Locate the cell with the specified text and output its (x, y) center coordinate. 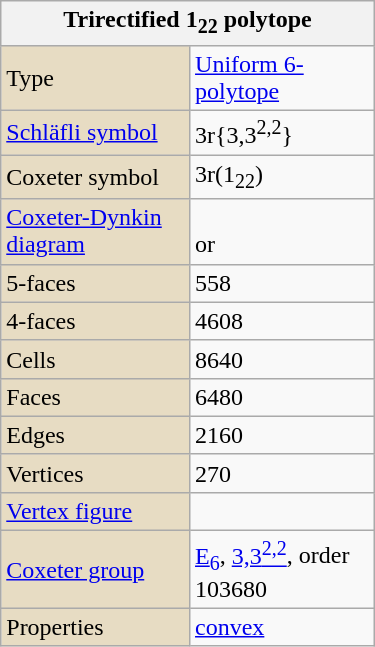
8640 (282, 359)
Coxeter symbol (96, 177)
Edges (96, 435)
Trirectified 122 polytope (188, 23)
4-faces (96, 321)
4608 (282, 321)
5-faces (96, 283)
Properties (96, 627)
3r(122) (282, 177)
558 (282, 283)
Coxeter group (96, 570)
or (282, 232)
Coxeter-Dynkin diagram (96, 232)
Vertices (96, 473)
3r{3,32,2} (282, 132)
Uniform 6-polytope (282, 78)
E6, 3,32,2, order 103680 (282, 570)
Schläfli symbol (96, 132)
convex (282, 627)
Vertex figure (96, 511)
Cells (96, 359)
Type (96, 78)
6480 (282, 397)
Faces (96, 397)
2160 (282, 435)
270 (282, 473)
